Capture the cell that displays the provided text and extract its [x, y] central coordinate. 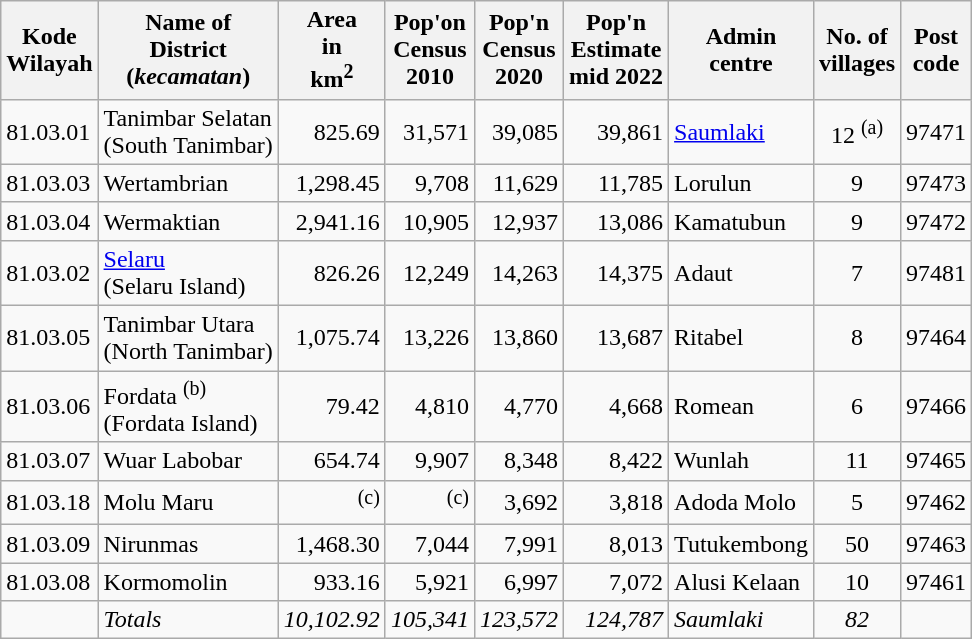
97466 [936, 407]
12,937 [518, 221]
Kamatubun [742, 221]
Postcode [936, 50]
9,708 [430, 183]
81.03.04 [50, 221]
97461 [936, 582]
14,375 [616, 272]
12,249 [430, 272]
4,810 [430, 407]
Name ofDistrict(kecamatan) [188, 50]
7 [856, 272]
Tanimbar Selatan (South Tanimbar) [188, 132]
Nirunmas [188, 544]
Lorulun [742, 183]
6 [856, 407]
81.03.05 [50, 338]
9,907 [430, 461]
39,861 [616, 132]
97463 [936, 544]
1,468.30 [332, 544]
Ritabel [742, 338]
81.03.03 [50, 183]
4,770 [518, 407]
Romean [742, 407]
10 [856, 582]
No. of villages [856, 50]
10,905 [430, 221]
Areainkm2 [332, 50]
124,787 [616, 620]
81.03.07 [50, 461]
81.03.18 [50, 502]
Pop'onCensus2010 [430, 50]
13,687 [616, 338]
97473 [936, 183]
8,422 [616, 461]
14,263 [518, 272]
6,997 [518, 582]
654.74 [332, 461]
5 [856, 502]
3,692 [518, 502]
Wuar Labobar [188, 461]
3,818 [616, 502]
81.03.09 [50, 544]
Kormomolin [188, 582]
Adoda Molo [742, 502]
7,044 [430, 544]
13,086 [616, 221]
5,921 [430, 582]
39,085 [518, 132]
Adaut [742, 272]
Totals [188, 620]
Fordata (b) (Fordata Island) [188, 407]
Selaru (Selaru Island) [188, 272]
97472 [936, 221]
Wertambrian [188, 183]
81.03.06 [50, 407]
81.03.01 [50, 132]
13,860 [518, 338]
1,075.74 [332, 338]
12 (a) [856, 132]
123,572 [518, 620]
Pop'nCensus2020 [518, 50]
Wunlah [742, 461]
Alusi Kelaan [742, 582]
Wermaktian [188, 221]
826.26 [332, 272]
82 [856, 620]
7,072 [616, 582]
11,785 [616, 183]
933.16 [332, 582]
79.42 [332, 407]
81.03.02 [50, 272]
97471 [936, 132]
825.69 [332, 132]
97465 [936, 461]
97462 [936, 502]
8 [856, 338]
Admin centre [742, 50]
Tanimbar Utara (North Tanimbar) [188, 338]
2,941.16 [332, 221]
97464 [936, 338]
10,102.92 [332, 620]
13,226 [430, 338]
7,991 [518, 544]
11 [856, 461]
81.03.08 [50, 582]
105,341 [430, 620]
Kode Wilayah [50, 50]
1,298.45 [332, 183]
Pop'nEstimate mid 2022 [616, 50]
4,668 [616, 407]
97481 [936, 272]
11,629 [518, 183]
31,571 [430, 132]
Molu Maru [188, 502]
Tutukembong [742, 544]
8,348 [518, 461]
50 [856, 544]
8,013 [616, 544]
